Locate the cell with the specified text and output its [X, Y] center coordinate. 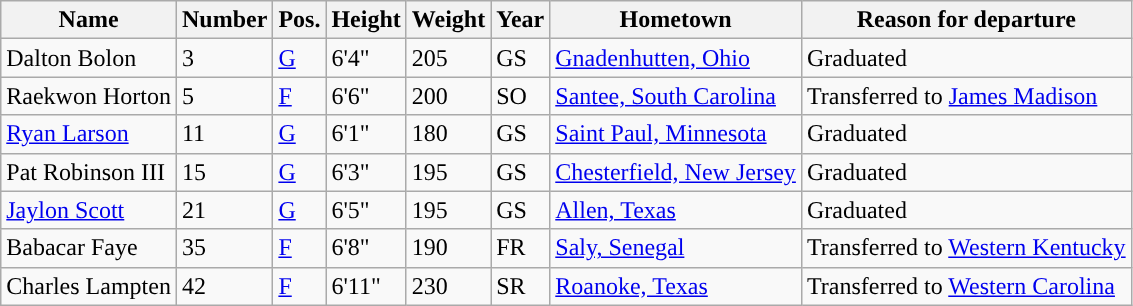
FR [520, 248]
Allen, Texas [676, 210]
Hometown [676, 20]
Roanoke, Texas [676, 286]
Name [89, 20]
Charles Lampten [89, 286]
Saint Paul, Minnesota [676, 134]
230 [448, 286]
21 [224, 210]
3 [224, 58]
Gnadenhutten, Ohio [676, 58]
205 [448, 58]
Santee, South Carolina [676, 96]
Number [224, 20]
Year [520, 20]
Babacar Faye [89, 248]
15 [224, 172]
6'4" [366, 58]
Weight [448, 20]
Pat Robinson III [89, 172]
Transferred to Western Carolina [966, 286]
Height [366, 20]
6'1" [366, 134]
190 [448, 248]
Saly, Senegal [676, 248]
Transferred to James Madison [966, 96]
6'5" [366, 210]
180 [448, 134]
35 [224, 248]
Raekwon Horton [89, 96]
200 [448, 96]
SR [520, 286]
6'8" [366, 248]
42 [224, 286]
5 [224, 96]
Reason for departure [966, 20]
6'11" [366, 286]
Dalton Bolon [89, 58]
Chesterfield, New Jersey [676, 172]
Pos. [300, 20]
11 [224, 134]
Transferred to Western Kentucky [966, 248]
6'3" [366, 172]
Jaylon Scott [89, 210]
6'6" [366, 96]
Ryan Larson [89, 134]
SO [520, 96]
